Provide the [X, Y] coordinate of the cell's center where the given text is located.  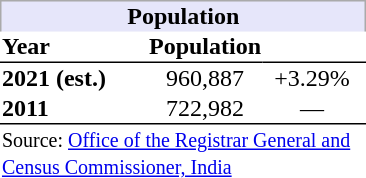
Year [74, 48]
2011 [74, 108]
960,887 [204, 78]
+3.29% [314, 78]
2021 (est.) [74, 78]
722,982 [204, 108]
— [314, 108]
